Scan for the cell matching the given text and deliver its (X, Y) coordinate at center. 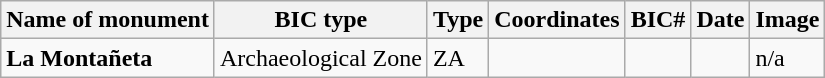
Name of monument (108, 20)
Coordinates (557, 20)
Date (720, 20)
Archaeological Zone (320, 58)
BIC# (658, 20)
ZA (458, 58)
Type (458, 20)
BIC type (320, 20)
n/a (788, 58)
Image (788, 20)
La Montañeta (108, 58)
